Determine the (x, y) coordinate at the center of the cell enclosing the given text.  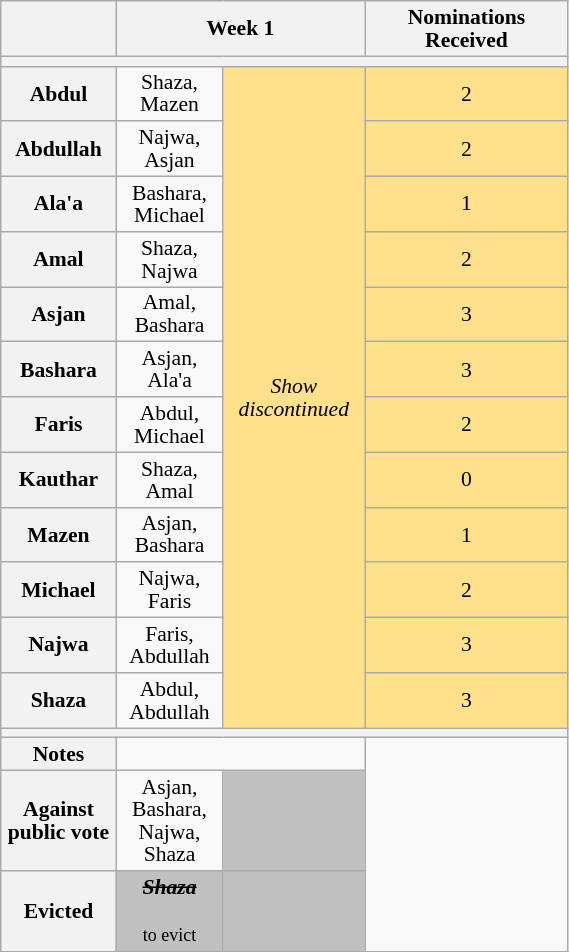
NominationsReceived (466, 28)
Najwa,Faris (170, 590)
Week 1 (240, 28)
Bashara,Michael (170, 204)
Ala'a (58, 204)
Najwa (58, 646)
Abdullah (58, 150)
Amal (58, 260)
Shaza (58, 700)
Againstpublic vote (58, 821)
Bashara (58, 370)
Faris,Abdullah (170, 646)
Asjan,Bashara,Najwa,Shaza (170, 821)
Michael (58, 590)
Asjan,Ala'a (170, 370)
Mazen (58, 534)
Asjan,Bashara (170, 534)
Faris (58, 424)
Show discontinued (294, 397)
Kauthar (58, 480)
Najwa,Asjan (170, 150)
Shaza,Najwa (170, 260)
Amal,Bashara (170, 314)
Asjan (58, 314)
Abdul,Michael (170, 424)
Evicted (58, 912)
0 (466, 480)
Notes (58, 754)
Shazato evict (170, 912)
Shaza,Mazen (170, 94)
Abdul,Abdullah (170, 700)
Abdul (58, 94)
Shaza,Amal (170, 480)
